Return the [x, y] coordinate for the center point of the cell that contains the specified text.  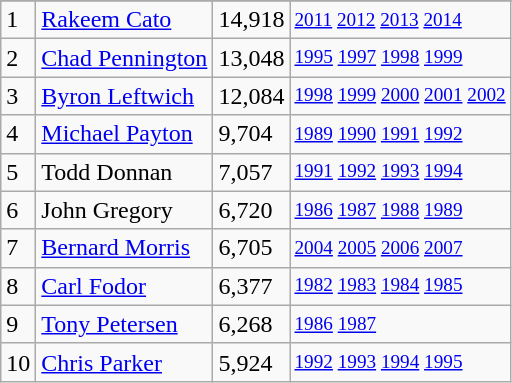
10 [18, 362]
Bernard Morris [124, 248]
1998 1999 2000 2001 2002 [400, 96]
Todd Donnan [124, 172]
6,705 [252, 248]
Rakeem Cato [124, 20]
Chris Parker [124, 362]
2011 2012 2013 2014 [400, 20]
7,057 [252, 172]
Chad Pennington [124, 58]
1982 1983 1984 1985 [400, 286]
2004 2005 2006 2007 [400, 248]
9,704 [252, 134]
6,377 [252, 286]
6 [18, 210]
8 [18, 286]
2 [18, 58]
1986 1987 1988 1989 [400, 210]
1989 1990 1991 1992 [400, 134]
1992 1993 1994 1995 [400, 362]
Tony Petersen [124, 324]
5,924 [252, 362]
9 [18, 324]
1995 1997 1998 1999 [400, 58]
Carl Fodor [124, 286]
Michael Payton [124, 134]
14,918 [252, 20]
Byron Leftwich [124, 96]
1986 1987 [400, 324]
1991 1992 1993 1994 [400, 172]
1 [18, 20]
3 [18, 96]
John Gregory [124, 210]
12,084 [252, 96]
6,268 [252, 324]
4 [18, 134]
6,720 [252, 210]
13,048 [252, 58]
5 [18, 172]
7 [18, 248]
